Capture the cell that displays the provided text and extract its [X, Y] central coordinate. 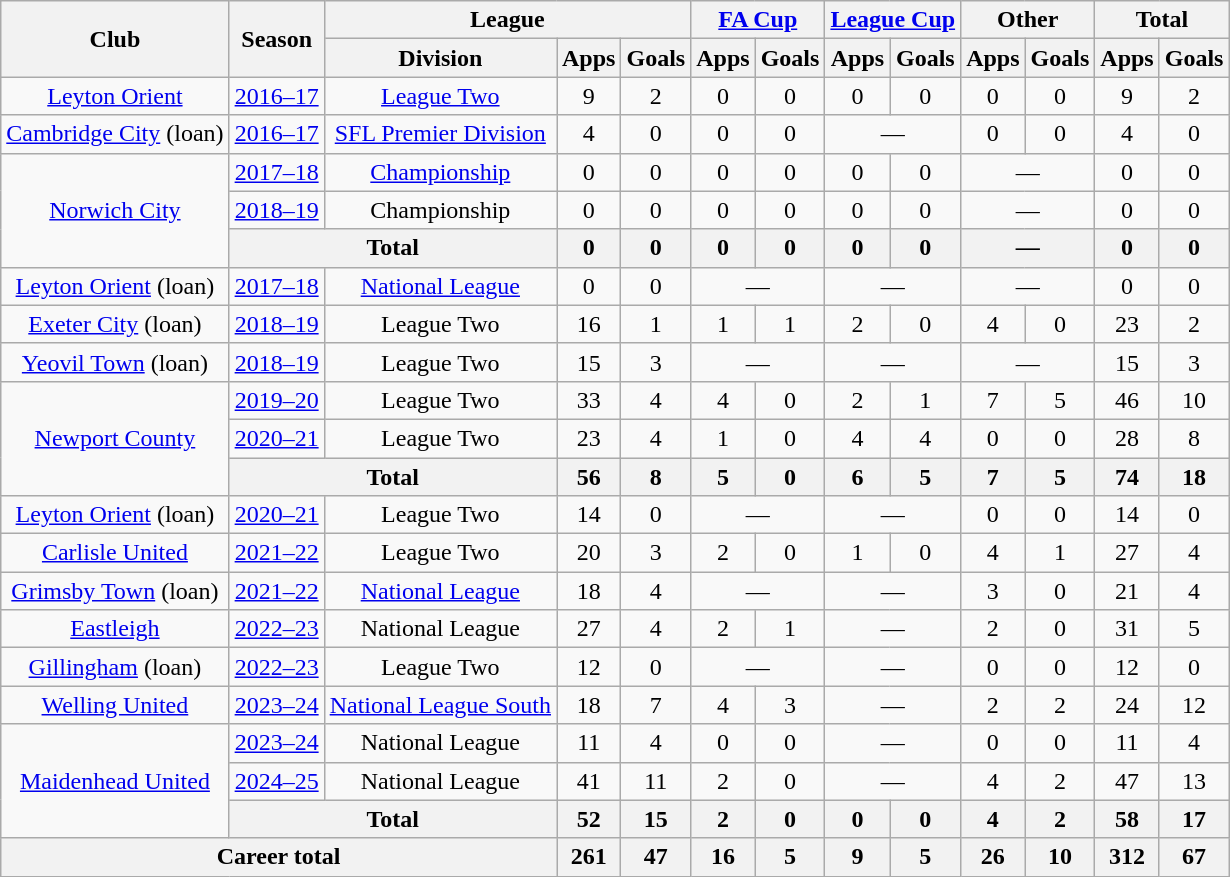
Division [440, 58]
46 [1127, 400]
League [508, 20]
Grimsby Town (loan) [115, 591]
Cambridge City (loan) [115, 134]
261 [588, 857]
28 [1127, 438]
Gillingham (loan) [115, 667]
31 [1127, 629]
Yeovil Town (loan) [115, 362]
56 [588, 477]
Carlisle United [115, 553]
Newport County [115, 438]
2019–20 [276, 400]
League Cup [893, 20]
41 [588, 781]
Welling United [115, 705]
13 [1194, 781]
33 [588, 400]
Exeter City (loan) [115, 324]
26 [993, 857]
National League South [440, 705]
6 [858, 477]
20 [588, 553]
Norwich City [115, 210]
Club [115, 39]
312 [1127, 857]
17 [1194, 819]
58 [1127, 819]
Leyton Orient [115, 96]
FA Cup [758, 20]
67 [1194, 857]
Eastleigh [115, 629]
Season [276, 39]
Other [1028, 20]
SFL Premier Division [440, 134]
2024–25 [276, 781]
Maidenhead United [115, 781]
74 [1127, 477]
52 [588, 819]
Career total [279, 857]
21 [1127, 591]
24 [1127, 705]
